For the text-containing cell, return its midpoint in (x, y) coordinate format. 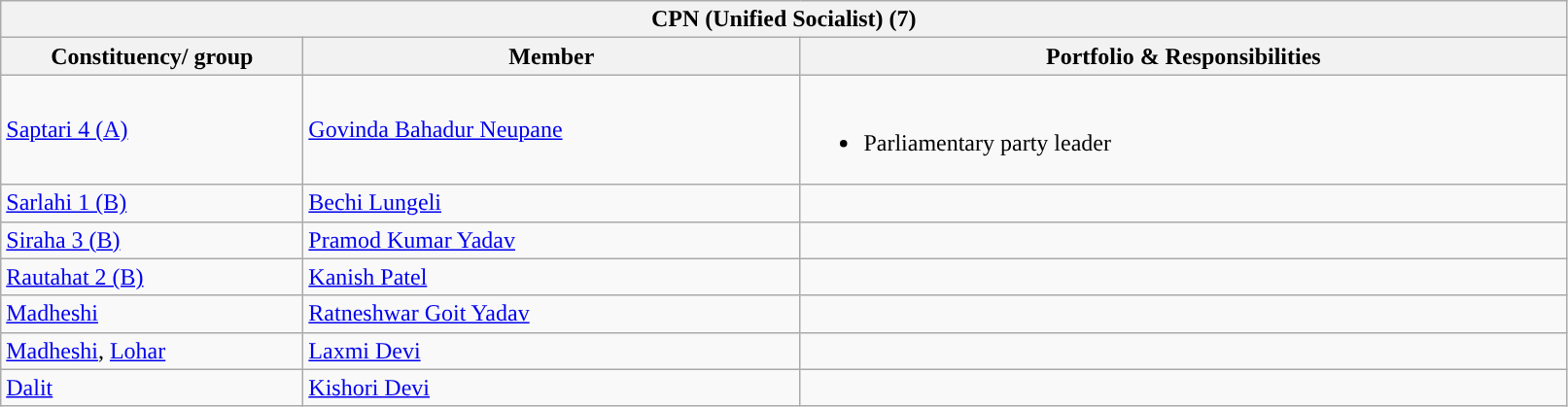
Madheshi (152, 314)
Portfolio & Responsibilities (1184, 56)
Pramod Kumar Yadav (552, 240)
Sarlahi 1 (B) (152, 203)
Dalit (152, 388)
Laxmi Devi (552, 351)
Govinda Bahadur Neupane (552, 130)
Ratneshwar Goit Yadav (552, 314)
Parliamentary party leader (1184, 130)
Siraha 3 (B) (152, 240)
CPN (Unified Socialist) (7) (784, 19)
Madheshi, Lohar (152, 351)
Rautahat 2 (B) (152, 277)
Bechi Lungeli (552, 203)
Constituency/ group (152, 56)
Saptari 4 (A) (152, 130)
Kishori Devi (552, 388)
Kanish Patel (552, 277)
Member (552, 56)
